Find where the given text appears and provide that cell's center as (x, y) coordinate. 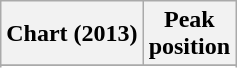
Peakposition (189, 34)
Chart (2013) (72, 34)
